Return the (x, y) coordinate for the center point of the cell that contains the specified text.  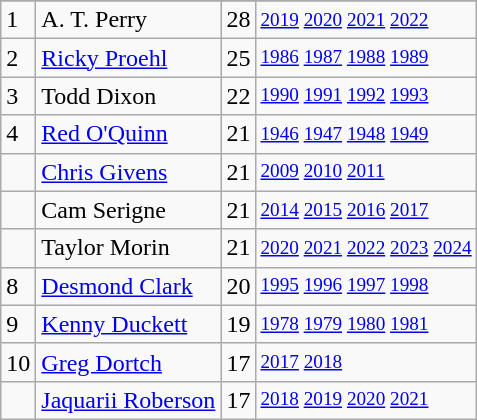
22 (238, 96)
Cam Serigne (128, 210)
19 (238, 324)
3 (18, 96)
2 (18, 58)
2009 2010 2011 (366, 172)
9 (18, 324)
2014 2015 2016 2017 (366, 210)
2019 2020 2021 2022 (366, 20)
Jaquarii Roberson (128, 400)
Taylor Morin (128, 248)
2017 2018 (366, 362)
1946 1947 1948 1949 (366, 134)
1 (18, 20)
Todd Dixon (128, 96)
8 (18, 286)
2020 2021 2022 2023 2024 (366, 248)
1986 1987 1988 1989 (366, 58)
1978 1979 1980 1981 (366, 324)
20 (238, 286)
Kenny Duckett (128, 324)
Desmond Clark (128, 286)
Ricky Proehl (128, 58)
4 (18, 134)
1995 1996 1997 1998 (366, 286)
1990 1991 1992 1993 (366, 96)
Chris Givens (128, 172)
A. T. Perry (128, 20)
2018 2019 2020 2021 (366, 400)
28 (238, 20)
Greg Dortch (128, 362)
25 (238, 58)
10 (18, 362)
Red O'Quinn (128, 134)
